Capture the cell that displays the provided text and extract its (x, y) central coordinate. 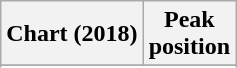
Peak position (189, 34)
Chart (2018) (72, 34)
